Return the [X, Y] coordinate for the center point of the cell that contains the specified text.  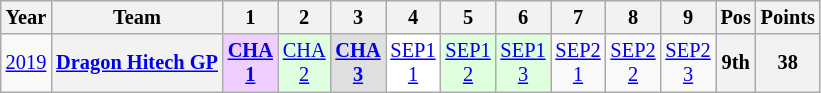
Pos [736, 17]
Team [137, 17]
3 [358, 17]
2 [304, 17]
CHA2 [304, 63]
5 [468, 17]
CHA1 [250, 63]
SEP21 [578, 63]
7 [578, 17]
9th [736, 63]
9 [688, 17]
1 [250, 17]
Year [26, 17]
4 [414, 17]
2019 [26, 63]
SEP12 [468, 63]
6 [524, 17]
SEP22 [634, 63]
8 [634, 17]
SEP13 [524, 63]
Points [788, 17]
SEP23 [688, 63]
CHA3 [358, 63]
38 [788, 63]
SEP11 [414, 63]
Dragon Hitech GP [137, 63]
